Locate the cell with the specified text and output its (X, Y) center coordinate. 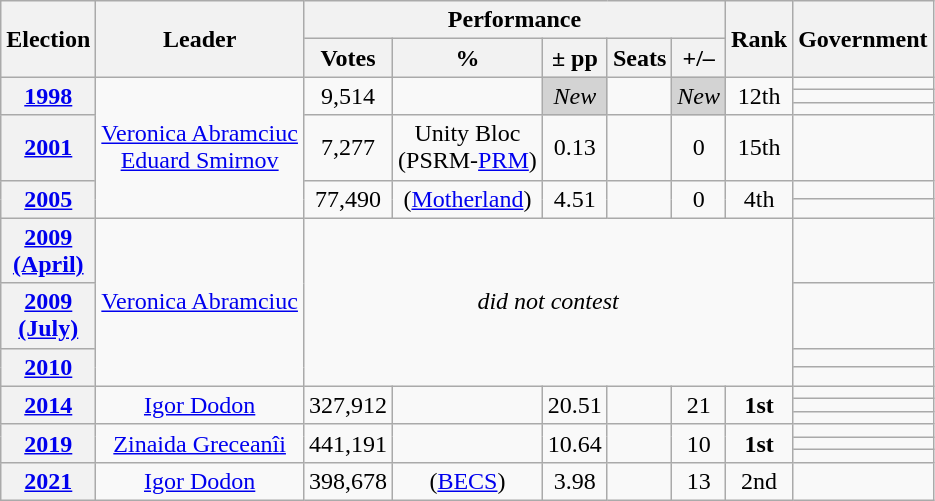
2019 (48, 443)
1998 (48, 96)
7,277 (348, 148)
10.64 (574, 443)
Seats (639, 58)
327,912 (348, 405)
3.98 (574, 481)
Performance (514, 20)
2009(July) (48, 316)
2005 (48, 199)
10 (699, 443)
Election (48, 39)
did not contest (548, 302)
2nd (760, 481)
Votes (348, 58)
± pp (574, 58)
441,191 (348, 443)
77,490 (348, 199)
2014 (48, 405)
9,514 (348, 96)
(Motherland) (468, 199)
2021 (48, 481)
15th (760, 148)
20.51 (574, 405)
12th (760, 96)
13 (699, 481)
2001 (48, 148)
Leader (200, 39)
+/– (699, 58)
Rank (760, 39)
398,678 (348, 481)
(BECS) (468, 481)
4th (760, 199)
% (468, 58)
Unity Bloc(PSRM-PRM) (468, 148)
Veronica Abramciuc (200, 302)
0.13 (574, 148)
2009(April) (48, 250)
21 (699, 405)
Government (863, 39)
2010 (48, 367)
4.51 (574, 199)
Veronica AbramciucEduard Smirnov (200, 148)
Zinaida Greceanîi (200, 443)
